Locate the cell with the specified text and output its (X, Y) center coordinate. 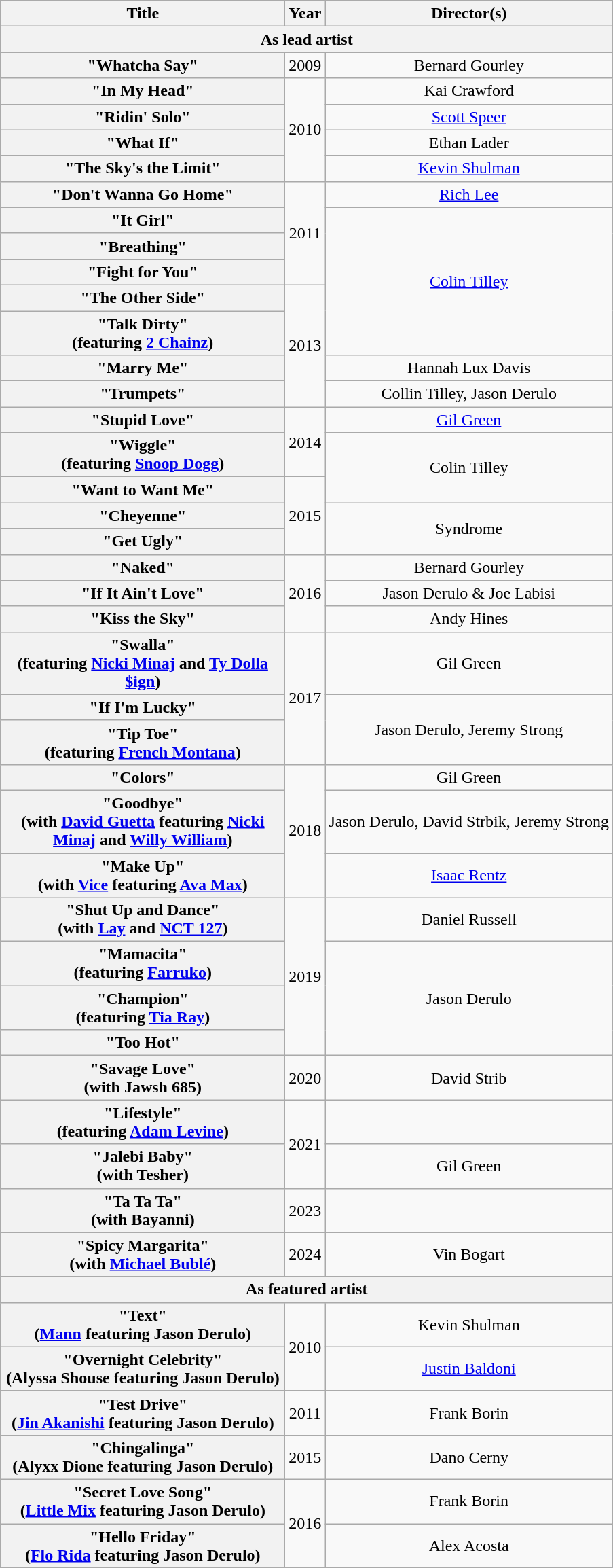
"Ridin' Solo" (143, 117)
2023 (305, 1211)
"Wiggle"(featuring Snoop Dogg) (143, 455)
Alex Acosta (469, 1545)
Justin Baldoni (469, 1368)
Jason Derulo, David Strbik, Jeremy Strong (469, 821)
"Swalla"(featuring Nicki Minaj and Ty Dolla $ign) (143, 663)
"Cheyenne" (143, 516)
"In My Head" (143, 91)
Title (143, 14)
Andy Hines (469, 619)
"Make Up"(with Vice featuring Ava Max) (143, 875)
As lead artist (307, 39)
"Tip Toe"(featuring French Montana) (143, 742)
"Colors" (143, 777)
"Kiss the Sky" (143, 619)
2024 (305, 1254)
"Want to Want Me" (143, 490)
"Naked" (143, 567)
"Shut Up and Dance"(with Lay and NCT 127) (143, 920)
2014 (305, 442)
Vin Bogart (469, 1254)
"The Sky's the Limit" (143, 168)
2017 (305, 698)
"Too Hot" (143, 1043)
"Marry Me" (143, 368)
Syndrome (469, 529)
"Talk Dirty"(featuring 2 Chainz) (143, 333)
"Savage Love"(with Jawsh 685) (143, 1077)
2021 (305, 1144)
Jason Derulo, Jeremy Strong (469, 730)
"Test Drive"(Jin Akanishi featuring Jason Derulo) (143, 1413)
"Don't Wanna Go Home" (143, 194)
Hannah Lux Davis (469, 368)
"If I'm Lucky" (143, 707)
Director(s) (469, 14)
"Ta Ta Ta"(with Bayanni) (143, 1211)
Jason Derulo (469, 999)
"Goodbye"(with David Guetta featuring Nicki Minaj and Willy William) (143, 821)
Collin Tilley, Jason Derulo (469, 394)
"What If" (143, 143)
"Get Ugly" (143, 541)
"Text"(Mann featuring Jason Derulo) (143, 1325)
Daniel Russell (469, 920)
"Breathing" (143, 246)
2019 (305, 977)
Dano Cerny (469, 1457)
As featured artist (307, 1289)
2013 (305, 345)
Isaac Rentz (469, 875)
"Hello Friday"(Flo Rida featuring Jason Derulo) (143, 1545)
"Lifestyle"(featuring Adam Levine) (143, 1122)
"Jalebi Baby"(with Tesher) (143, 1166)
"If It Ain't Love" (143, 593)
"Fight for You" (143, 272)
Scott Speer (469, 117)
"Secret Love Song"(Little Mix featuring Jason Derulo) (143, 1501)
"Whatcha Say" (143, 65)
"Chingalinga"(Alyxx Dione featuring Jason Derulo) (143, 1457)
Ethan Lader (469, 143)
2020 (305, 1077)
"The Other Side" (143, 298)
"Spicy Margarita"(with Michael Bublé) (143, 1254)
"Overnight Celebrity" (Alyssa Shouse featuring Jason Derulo) (143, 1368)
"It Girl" (143, 220)
Jason Derulo & Joe Labisi (469, 593)
2009 (305, 65)
"Champion"(featuring Tia Ray) (143, 1008)
2018 (305, 830)
"Trumpets" (143, 394)
Rich Lee (469, 194)
"Mamacita"(featuring Farruko) (143, 963)
David Strib (469, 1077)
Kai Crawford (469, 91)
Year (305, 14)
"Stupid Love" (143, 420)
